Detect which cell encompasses the target text, then output its [X, Y] center coordinate. 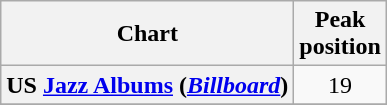
Peakposition [340, 34]
US Jazz Albums (Billboard) [148, 85]
19 [340, 85]
Chart [148, 34]
